Provide the [X, Y] coordinate of the cell's center where the given text is located.  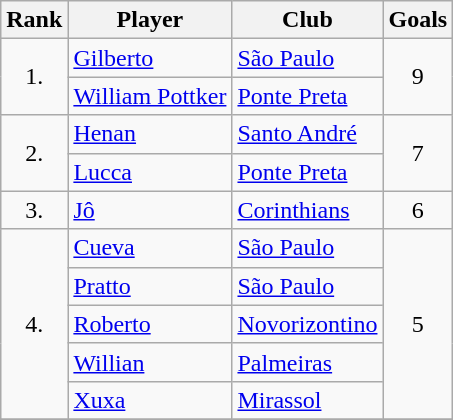
Jô [150, 210]
Player [150, 20]
Xuxa [150, 400]
Henan [150, 134]
9 [418, 77]
Santo André [308, 134]
1. [34, 77]
Roberto [150, 324]
Lucca [150, 172]
Corinthians [308, 210]
5 [418, 324]
Willian [150, 362]
4. [34, 324]
Novorizontino [308, 324]
Club [308, 20]
William Pottker [150, 96]
3. [34, 210]
7 [418, 153]
6 [418, 210]
Palmeiras [308, 362]
Goals [418, 20]
2. [34, 153]
Mirassol [308, 400]
Gilberto [150, 58]
Pratto [150, 286]
Rank [34, 20]
Cueva [150, 248]
